Pinpoint the cell where the given text exists, returning its (X, Y) midpoint coordinate. 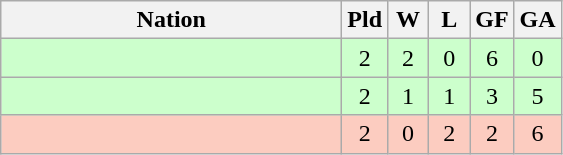
W (408, 20)
GF (492, 20)
5 (538, 96)
GA (538, 20)
L (450, 20)
3 (492, 96)
Nation (172, 20)
Pld (365, 20)
